Detect which cell encompasses the target text, then output its [X, Y] center coordinate. 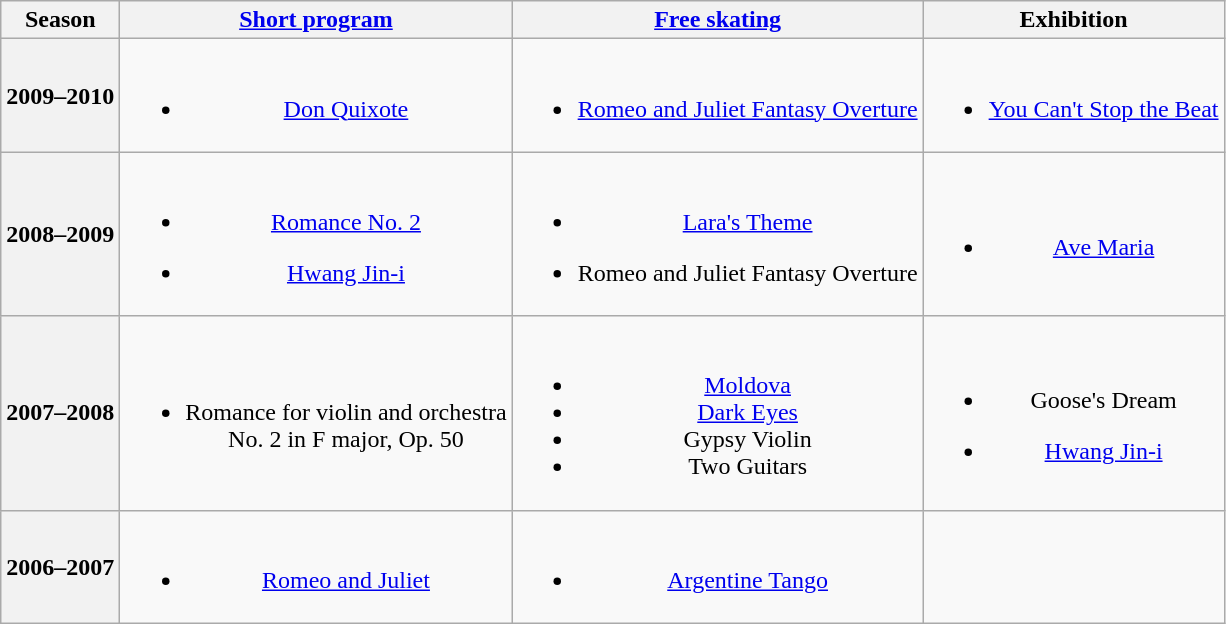
Goose's Dream Hwang Jin-i [1074, 413]
Moldova Dark EyesGypsy ViolinTwo Guitars [718, 413]
Romance for violin and orchestraNo. 2 in F major, Op. 50 [316, 413]
Exhibition [1074, 20]
2006–2007 [60, 566]
Argentine Tango [718, 566]
Romance No. 2 Hwang Jin-i [316, 234]
Ave Maria [1074, 234]
Lara's Theme Romeo and Juliet Fantasy Overture [718, 234]
2009–2010 [60, 96]
Free skating [718, 20]
2008–2009 [60, 234]
Don Quixote [316, 96]
Romeo and Juliet Fantasy Overture [718, 96]
2007–2008 [60, 413]
Season [60, 20]
Short program [316, 20]
You Can't Stop the Beat [1074, 96]
Romeo and Juliet [316, 566]
